For the text-containing cell, return its midpoint in (x, y) coordinate format. 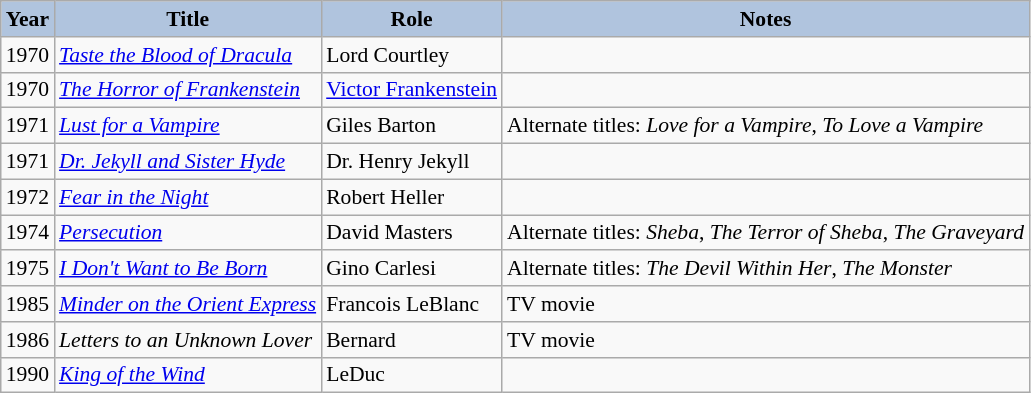
Year (28, 19)
1975 (28, 269)
Dr. Henry Jekyll (412, 162)
Bernard (412, 340)
Minder on the Orient Express (188, 304)
Dr. Jekyll and Sister Hyde (188, 162)
1986 (28, 340)
Alternate titles: Sheba, The Terror of Sheba, The Graveyard (766, 233)
Notes (766, 19)
Robert Heller (412, 197)
LeDuc (412, 375)
Alternate titles: The Devil Within Her, The Monster (766, 269)
Fear in the Night (188, 197)
Persecution (188, 233)
Taste the Blood of Dracula (188, 55)
Lust for a Vampire (188, 126)
Lord Courtley (412, 55)
1974 (28, 233)
Gino Carlesi (412, 269)
Francois LeBlanc (412, 304)
1972 (28, 197)
1990 (28, 375)
1985 (28, 304)
Alternate titles: Love for a Vampire, To Love a Vampire (766, 126)
The Horror of Frankenstein (188, 90)
I Don't Want to Be Born (188, 269)
Victor Frankenstein (412, 90)
King of the Wind (188, 375)
Title (188, 19)
Role (412, 19)
Letters to an Unknown Lover (188, 340)
David Masters (412, 233)
Giles Barton (412, 126)
